Identify which cell holds the provided text, then report its (x, y) central coordinate. 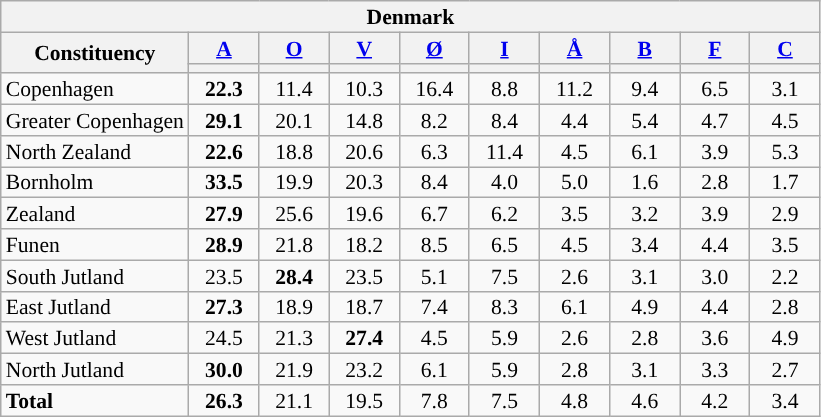
Copenhagen (95, 90)
5.3 (785, 152)
19.9 (294, 182)
5.1 (434, 276)
Å (575, 48)
23.2 (364, 370)
19.6 (364, 214)
18.2 (364, 244)
22.6 (224, 152)
North Jutland (95, 370)
18.9 (294, 306)
6.2 (504, 214)
4.0 (504, 182)
B (645, 48)
West Jutland (95, 338)
Greater Copenhagen (95, 120)
21.3 (294, 338)
8.2 (434, 120)
4.7 (715, 120)
F (715, 48)
20.3 (364, 182)
4.6 (645, 400)
25.6 (294, 214)
22.3 (224, 90)
O (294, 48)
Funen (95, 244)
Constituency (95, 52)
10.3 (364, 90)
2.2 (785, 276)
20.6 (364, 152)
1.7 (785, 182)
27.4 (364, 338)
21.8 (294, 244)
7.4 (434, 306)
A (224, 48)
8.8 (504, 90)
5.4 (645, 120)
Zealand (95, 214)
16.4 (434, 90)
30.0 (224, 370)
8.3 (504, 306)
9.4 (645, 90)
5.0 (575, 182)
V (364, 48)
Total (95, 400)
27.9 (224, 214)
3.2 (645, 214)
North Zealand (95, 152)
7.8 (434, 400)
South Jutland (95, 276)
19.5 (364, 400)
1.6 (645, 182)
East Jutland (95, 306)
18.8 (294, 152)
4.8 (575, 400)
24.5 (224, 338)
18.7 (364, 306)
21.1 (294, 400)
6.7 (434, 214)
Ø (434, 48)
28.4 (294, 276)
14.8 (364, 120)
6.3 (434, 152)
2.7 (785, 370)
C (785, 48)
4.2 (715, 400)
28.9 (224, 244)
3.6 (715, 338)
11.2 (575, 90)
8.5 (434, 244)
Denmark (410, 16)
21.9 (294, 370)
I (504, 48)
27.3 (224, 306)
26.3 (224, 400)
3.0 (715, 276)
29.1 (224, 120)
Bornholm (95, 182)
20.1 (294, 120)
33.5 (224, 182)
3.3 (715, 370)
2.9 (785, 214)
